Capture the cell that displays the provided text and extract its (x, y) central coordinate. 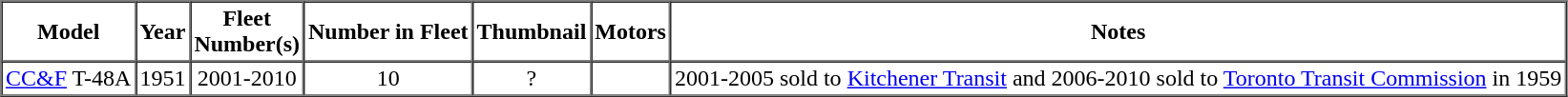
Notes (1118, 32)
Motors (631, 32)
2001-2010 (247, 78)
Model (69, 32)
Year (162, 32)
FleetNumber(s) (247, 32)
2001-2005 sold to Kitchener Transit and 2006-2010 sold to Toronto Transit Commission in 1959 (1118, 78)
10 (389, 78)
Thumbnail (532, 32)
1951 (162, 78)
Number in Fleet (389, 32)
? (532, 78)
CC&F T-48A (69, 78)
